Locate the cell with the specified text and output its (X, Y) center coordinate. 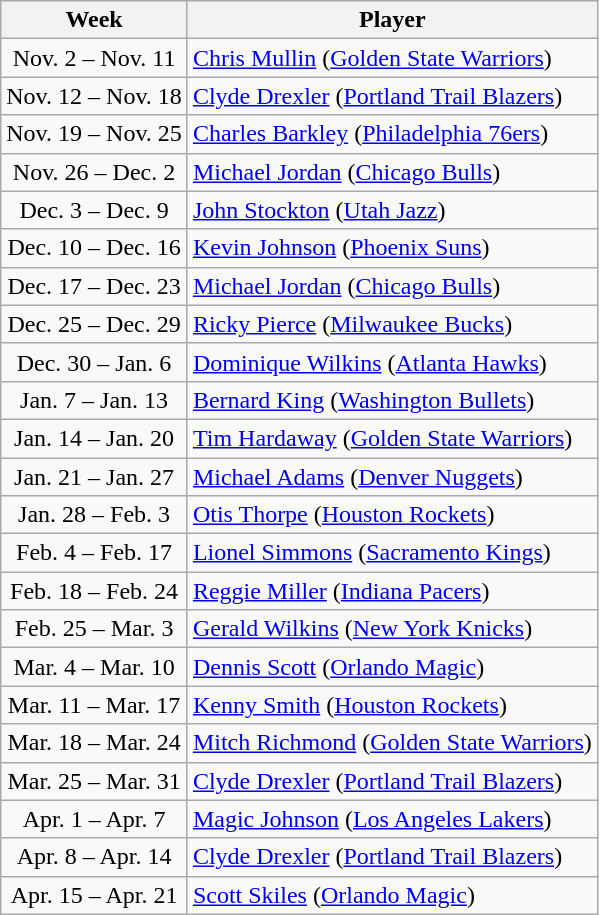
Ricky Pierce (Milwaukee Bucks) (392, 324)
Mar. 18 – Mar. 24 (94, 743)
Feb. 18 – Feb. 24 (94, 591)
Lionel Simmons (Sacramento Kings) (392, 553)
Jan. 7 – Jan. 13 (94, 400)
Charles Barkley (Philadelphia 76ers) (392, 134)
Jan. 21 – Jan. 27 (94, 477)
Tim Hardaway (Golden State Warriors) (392, 438)
Dennis Scott (Orlando Magic) (392, 667)
Jan. 14 – Jan. 20 (94, 438)
Mar. 25 – Mar. 31 (94, 781)
Apr. 15 – Apr. 21 (94, 895)
Jan. 28 – Feb. 3 (94, 515)
Nov. 2 – Nov. 11 (94, 58)
Mitch Richmond (Golden State Warriors) (392, 743)
Dec. 10 – Dec. 16 (94, 248)
Michael Adams (Denver Nuggets) (392, 477)
Chris Mullin (Golden State Warriors) (392, 58)
Dec. 3 – Dec. 9 (94, 210)
Feb. 25 – Mar. 3 (94, 629)
Apr. 8 – Apr. 14 (94, 857)
Week (94, 20)
Kenny Smith (Houston Rockets) (392, 705)
Gerald Wilkins (New York Knicks) (392, 629)
John Stockton (Utah Jazz) (392, 210)
Feb. 4 – Feb. 17 (94, 553)
Apr. 1 – Apr. 7 (94, 819)
Dominique Wilkins (Atlanta Hawks) (392, 362)
Reggie Miller (Indiana Pacers) (392, 591)
Player (392, 20)
Otis Thorpe (Houston Rockets) (392, 515)
Dec. 17 – Dec. 23 (94, 286)
Nov. 12 – Nov. 18 (94, 96)
Dec. 25 – Dec. 29 (94, 324)
Scott Skiles (Orlando Magic) (392, 895)
Nov. 26 – Dec. 2 (94, 172)
Magic Johnson (Los Angeles Lakers) (392, 819)
Mar. 11 – Mar. 17 (94, 705)
Kevin Johnson (Phoenix Suns) (392, 248)
Bernard King (Washington Bullets) (392, 400)
Dec. 30 – Jan. 6 (94, 362)
Nov. 19 – Nov. 25 (94, 134)
Mar. 4 – Mar. 10 (94, 667)
